Return [X, Y] of the center of cell containing provided text 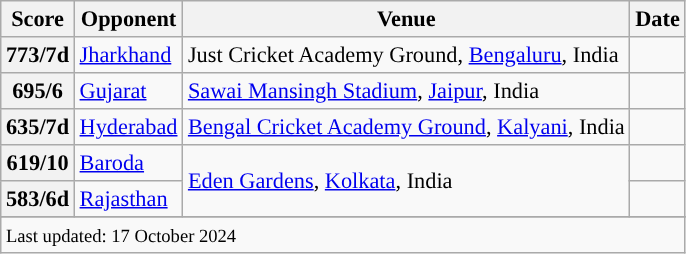
773/7d [38, 55]
619/10 [38, 162]
Date [658, 19]
695/6 [38, 90]
Venue [406, 19]
Jharkhand [128, 55]
Hyderabad [128, 126]
Last updated: 17 October 2024 [343, 234]
Eden Gardens, Kolkata, India [406, 180]
Baroda [128, 162]
Sawai Mansingh Stadium, Jaipur, India [406, 90]
Score [38, 19]
583/6d [38, 198]
635/7d [38, 126]
Just Cricket Academy Ground, Bengaluru, India [406, 55]
Bengal Cricket Academy Ground, Kalyani, India [406, 126]
Opponent [128, 19]
Rajasthan [128, 198]
Gujarat [128, 90]
